Detect which cell encompasses the target text, then output its (X, Y) center coordinate. 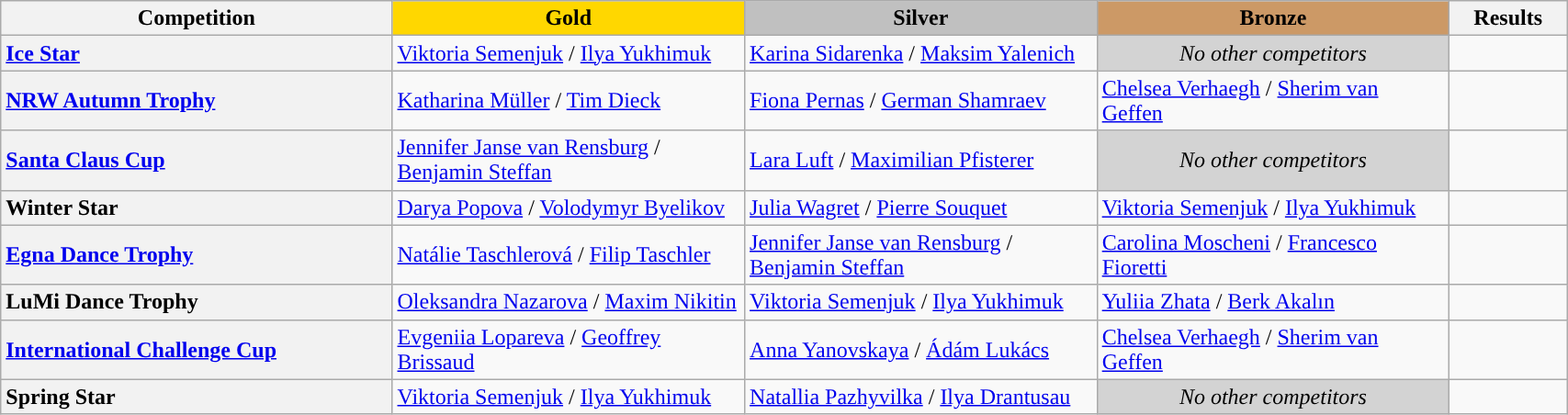
Bronze (1273, 18)
Ice Star (197, 53)
NRW Autumn Trophy (197, 101)
Fiona Pernas / German Shamraev (921, 101)
Darya Popova / Volodymyr Byelikov (569, 207)
Yuliia Zhata / Berk Akalın (1273, 302)
Egna Dance Trophy (197, 255)
LuMi Dance Trophy (197, 302)
Julia Wagret / Pierre Souquet (921, 207)
Winter Star (197, 207)
Spring Star (197, 397)
Results (1508, 18)
Evgeniia Lopareva / Geoffrey Brissaud (569, 349)
Silver (921, 18)
Lara Luft / Maximilian Pfisterer (921, 160)
Gold (569, 18)
Natálie Taschlerová / Filip Taschler (569, 255)
Natallia Pazhyvilka / Ilya Drantusau (921, 397)
Katharina Müller / Tim Dieck (569, 101)
Santa Claus Cup (197, 160)
Carolina Moscheni / Francesco Fioretti (1273, 255)
Anna Yanovskaya / Ádám Lukács (921, 349)
Competition (197, 18)
Oleksandra Nazarova / Maxim Nikitin (569, 302)
Karina Sidarenka / Maksim Yalenich (921, 53)
International Challenge Cup (197, 349)
